Scan for the cell matching the given text and deliver its [X, Y] coordinate at center. 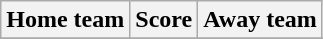
Away team [260, 20]
Score [164, 20]
Home team [66, 20]
